Search for the cell housing the specified text and yield its [x, y] center coordinate. 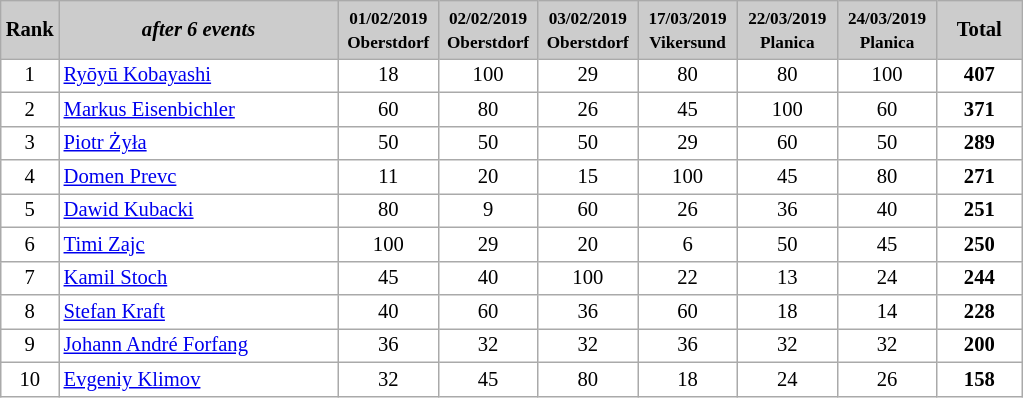
after 6 events [199, 29]
1 [30, 75]
Domen Prevc [199, 177]
250 [980, 244]
13 [787, 278]
371 [980, 109]
228 [980, 311]
244 [980, 278]
Rank [30, 29]
22 [688, 278]
Ryōyū Kobayashi [199, 75]
14 [887, 311]
3 [30, 143]
2 [30, 109]
03/02/2019Oberstdorf [588, 29]
158 [980, 379]
10 [30, 379]
Piotr Żyła [199, 143]
15 [588, 177]
22/03/2019Planica [787, 29]
11 [388, 177]
Total [980, 29]
200 [980, 345]
01/02/2019Oberstdorf [388, 29]
7 [30, 278]
4 [30, 177]
407 [980, 75]
Timi Zajc [199, 244]
8 [30, 311]
289 [980, 143]
Kamil Stoch [199, 278]
Stefan Kraft [199, 311]
Markus Eisenbichler [199, 109]
17/03/2019Vikersund [688, 29]
251 [980, 210]
02/02/2019Oberstdorf [488, 29]
Dawid Kubacki [199, 210]
24/03/2019Planica [887, 29]
5 [30, 210]
Evgeniy Klimov [199, 379]
Johann André Forfang [199, 345]
271 [980, 177]
